Determine the [X, Y] coordinate at the center of the cell enclosing the given text.  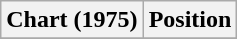
Chart (1975) [72, 20]
Position [190, 20]
